Return the [x, y] coordinate for the center point of the cell that contains the specified text.  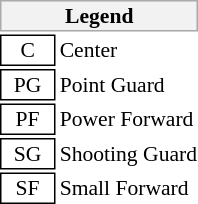
Point Guard [128, 85]
SF [28, 188]
PG [28, 85]
C [28, 50]
SG [28, 154]
Shooting Guard [128, 154]
Power Forward [128, 120]
Center [128, 50]
Small Forward [128, 188]
PF [28, 120]
